Search for the cell housing the specified text and yield its (X, Y) center coordinate. 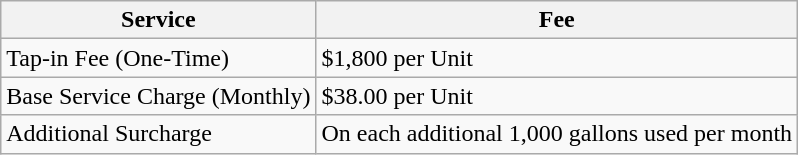
On each additional 1,000 gallons used per month (557, 134)
Additional Surcharge (158, 134)
Service (158, 20)
Base Service Charge (Monthly) (158, 96)
Fee (557, 20)
$38.00 per Unit (557, 96)
Tap-in Fee (One-Time) (158, 58)
$1,800 per Unit (557, 58)
